Find where the given text appears and provide that cell's center as (X, Y) coordinate. 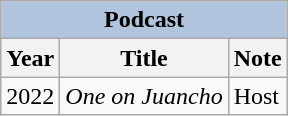
2022 (30, 96)
One on Juancho (144, 96)
Note (258, 58)
Host (258, 96)
Podcast (144, 20)
Title (144, 58)
Year (30, 58)
